Locate the cell with the specified text and output its (X, Y) center coordinate. 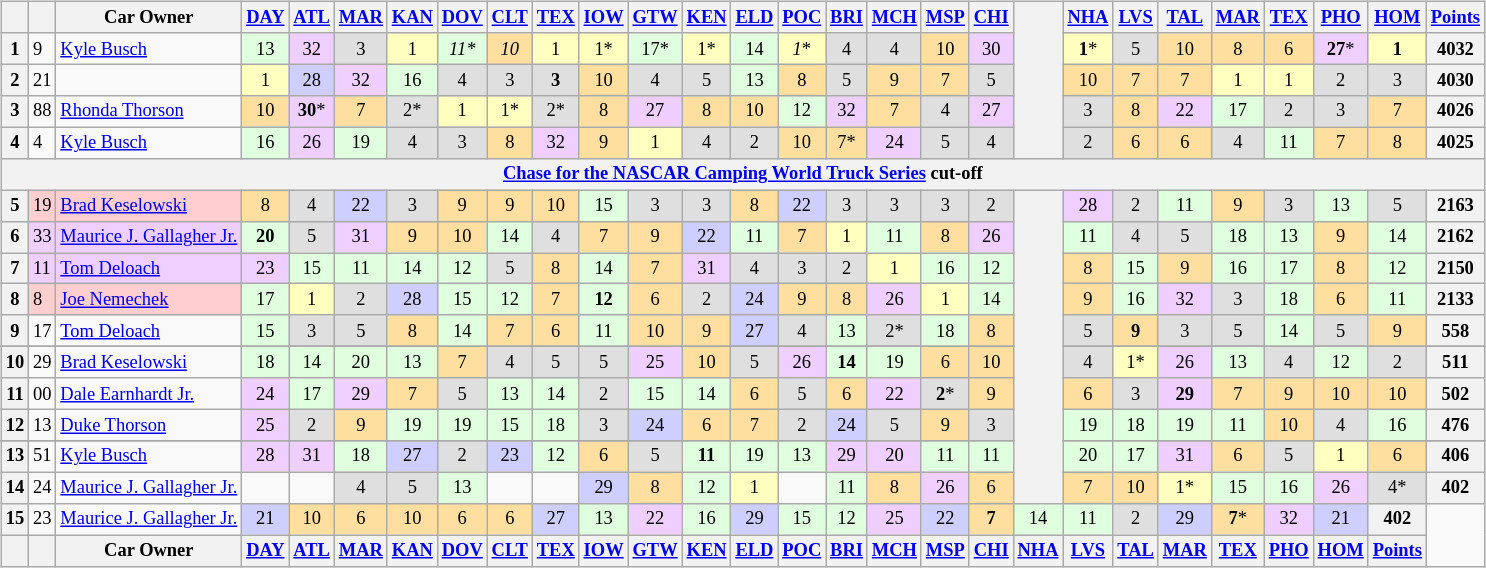
4025 (1455, 142)
88 (42, 112)
2150 (1455, 268)
Dale Earnhardt Jr. (149, 394)
2162 (1455, 236)
Rhonda Thorson (149, 112)
Joe Nemechek (149, 300)
502 (1455, 394)
558 (1455, 330)
33 (42, 236)
406 (1455, 456)
4* (1397, 488)
Duke Thorson (149, 424)
27* (1340, 48)
4032 (1455, 48)
4030 (1455, 80)
476 (1455, 424)
4026 (1455, 112)
511 (1455, 362)
30* (312, 112)
2163 (1455, 206)
00 (42, 394)
Chase for the NASCAR Camping World Truck Series cut-off (742, 174)
17* (655, 48)
2133 (1455, 300)
30 (991, 48)
11* (462, 48)
51 (42, 456)
